Search for the cell housing the specified text and yield its (x, y) center coordinate. 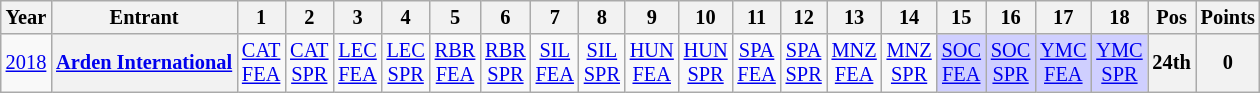
RBRSPR (505, 63)
11 (756, 17)
12 (804, 17)
HUNSPR (706, 63)
SPASPR (804, 63)
2018 (26, 63)
Entrant (144, 17)
SILSPR (602, 63)
CATFEA (261, 63)
MNZFEA (854, 63)
1 (261, 17)
Pos (1172, 17)
18 (1119, 17)
24th (1172, 63)
5 (455, 17)
RBRFEA (455, 63)
LECFEA (357, 63)
15 (962, 17)
SILFEA (555, 63)
SOCFEA (962, 63)
8 (602, 17)
Arden International (144, 63)
7 (555, 17)
YMCSPR (1119, 63)
CATSPR (309, 63)
17 (1063, 17)
SPAFEA (756, 63)
6 (505, 17)
9 (652, 17)
13 (854, 17)
3 (357, 17)
MNZSPR (910, 63)
LECSPR (406, 63)
4 (406, 17)
SOCSPR (1010, 63)
HUNFEA (652, 63)
YMCFEA (1063, 63)
2 (309, 17)
16 (1010, 17)
14 (910, 17)
Points (1228, 17)
10 (706, 17)
0 (1228, 63)
Year (26, 17)
